Search for the cell housing the specified text and yield its [x, y] center coordinate. 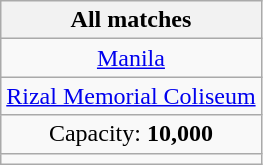
Manila [131, 58]
Rizal Memorial Coliseum [131, 96]
Capacity: 10,000 [131, 134]
All matches [131, 20]
